Pinpoint the cell where the given text exists, returning its (X, Y) midpoint coordinate. 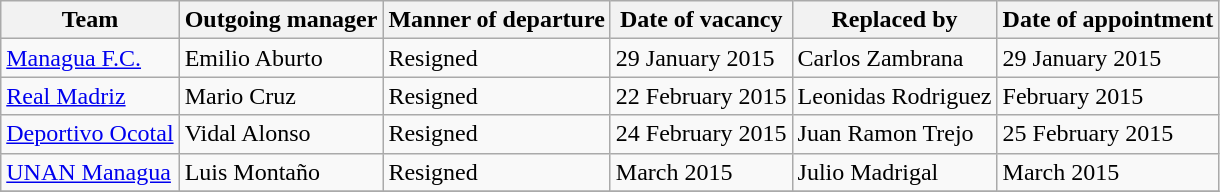
Vidal Alonso (281, 134)
22 February 2015 (701, 96)
Juan Ramon Trejo (894, 134)
Emilio Aburto (281, 58)
Outgoing manager (281, 20)
UNAN Managua (90, 172)
25 February 2015 (1108, 134)
Manner of departure (496, 20)
Julio Madrigal (894, 172)
Team (90, 20)
Replaced by (894, 20)
24 February 2015 (701, 134)
February 2015 (1108, 96)
Mario Cruz (281, 96)
Luis Montaño (281, 172)
Leonidas Rodriguez (894, 96)
Deportivo Ocotal (90, 134)
Carlos Zambrana (894, 58)
Managua F.C. (90, 58)
Date of appointment (1108, 20)
Date of vacancy (701, 20)
Real Madriz (90, 96)
